Output the (X, Y) coordinate of the center of the cell containing the given text.  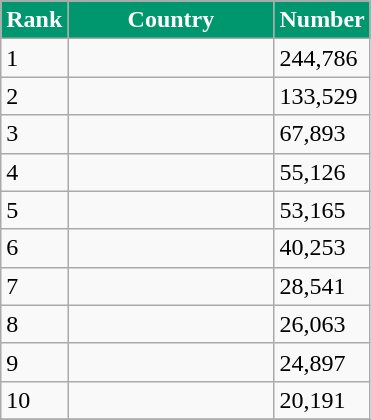
244,786 (322, 58)
40,253 (322, 248)
7 (34, 286)
1 (34, 58)
2 (34, 96)
9 (34, 362)
53,165 (322, 210)
20,191 (322, 400)
6 (34, 248)
28,541 (322, 286)
10 (34, 400)
5 (34, 210)
24,897 (322, 362)
8 (34, 324)
55,126 (322, 172)
Rank (34, 20)
3 (34, 134)
67,893 (322, 134)
Number (322, 20)
133,529 (322, 96)
4 (34, 172)
26,063 (322, 324)
Country (171, 20)
